Find where the given text appears and provide that cell's center as (X, Y) coordinate. 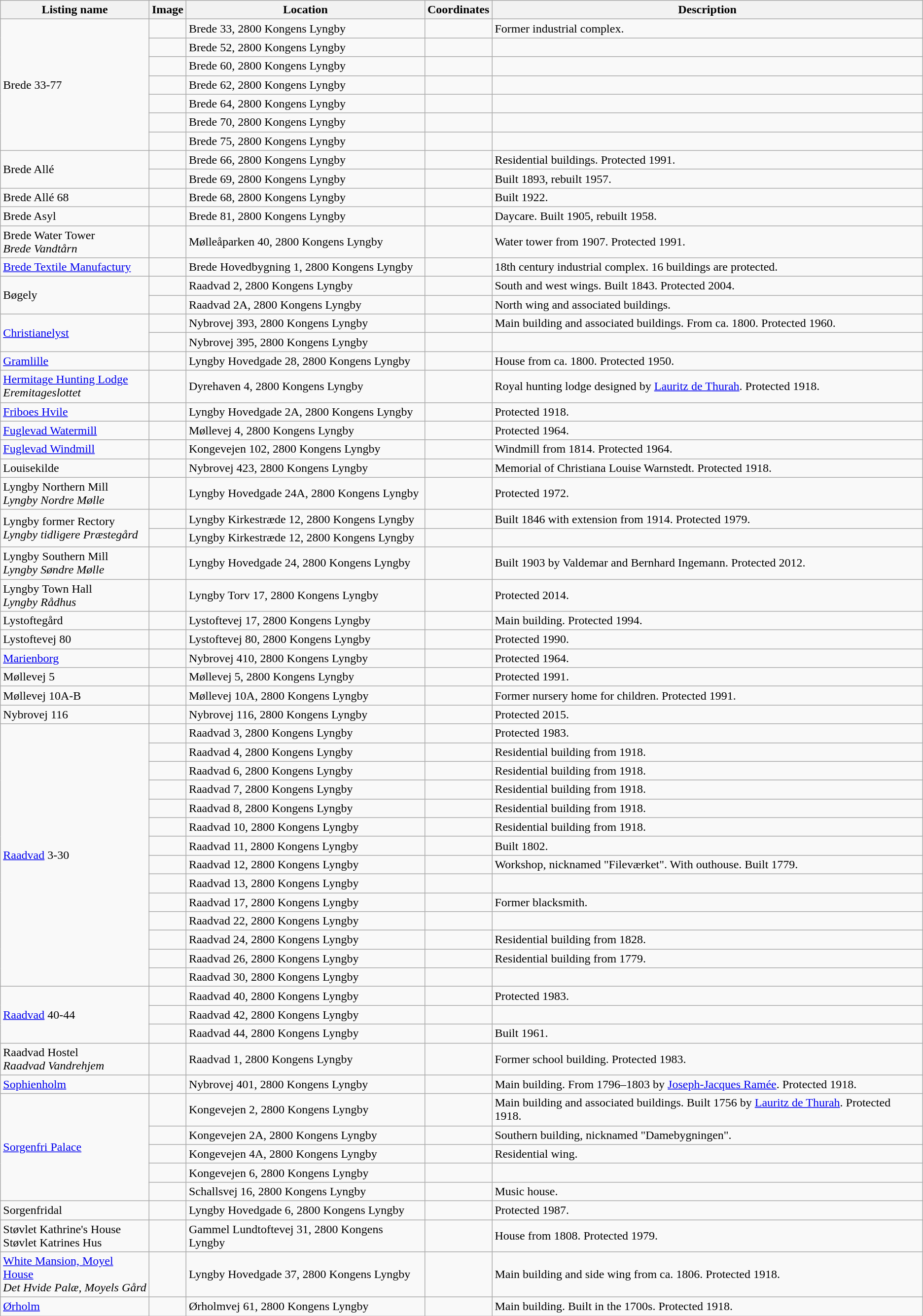
Former nursery home for children. Protected 1991. (707, 696)
Raadvad 4, 2800 Kongens Lyngby (305, 752)
South and west wings. Built 1843. Protected 2004. (707, 286)
House from 1808. Protected 1979. (707, 1236)
Raadvad 6, 2800 Kongens Lyngby (305, 771)
Music house. (707, 1191)
Fuglevad Watermill (75, 430)
Kongevejen 2, 2800 Kongens Lyngby (305, 1109)
Raadvad 3-30 (75, 855)
Kongevejen 4A, 2800 Kongens Lyngby (305, 1154)
Kongevejen 6, 2800 Kongens Lyngby (305, 1173)
Møllevej 4, 2800 Kongens Lyngby (305, 430)
Brede 68, 2800 Kongens Lyngby (305, 197)
Nybrovej 410, 2800 Kongens Lyngby (305, 658)
Raadvad 22, 2800 Kongens Lyngby (305, 921)
Raadvad 1, 2800 Kongens Lyngby (305, 1059)
Lyngby Hovedgade 2A, 2800 Kongens Lyngby (305, 412)
Brede 60, 2800 Kongens Lyngby (305, 66)
Residential buildings. Protected 1991. (707, 160)
Lyngby Torv 17, 2800 Kongens Lyngby (305, 595)
Brede Allé 68 (75, 197)
Main building and associated buildings. From ca. 1800. Protected 1960. (707, 323)
Brede 81, 2800 Kongens Lyngby (305, 216)
Coordinates (458, 10)
Bøgely (75, 295)
Protected 2015. (707, 714)
Lyngby Southern MillLyngby Søndre Mølle (75, 563)
Protected 1918. (707, 412)
Protected 2014. (707, 595)
Sorgenfridal (75, 1210)
Former industrial complex. (707, 29)
Raadvad HostelRaadvad Vandrehjem (75, 1059)
Brede 66, 2800 Kongens Lyngby (305, 160)
White Mansion, Moyel HouseDet Hvide Palæ, Moyels Gård (75, 1275)
Nybrovej 401, 2800 Kongens Lyngby (305, 1084)
Raadvad 2, 2800 Kongens Lyngby (305, 286)
Raadvad 7, 2800 Kongens Lyngby (305, 789)
Brede Allé (75, 169)
Nybrovej 423, 2800 Kongens Lyngby (305, 468)
Main building. Built in the 1700s. Protected 1918. (707, 1307)
Main building. Protected 1994. (707, 621)
Raadvad 40-44 (75, 1015)
Former school building. Protected 1983. (707, 1059)
Brede Water TowerBrede Vandtårn (75, 242)
Raadvad 12, 2800 Kongens Lyngby (305, 864)
Windmill from 1814. Protected 1964. (707, 449)
Brede 62, 2800 Kongens Lyngby (305, 85)
Description (707, 10)
Built 1802. (707, 846)
Southern building, nicknamed "Damebygningen". (707, 1135)
Raadvad 10, 2800 Kongens Lyngby (305, 827)
Brede 64, 2800 Kongens Lyngby (305, 104)
Listing name (75, 10)
Gammel Lundtoftevej 31, 2800 Kongens Lyngby (305, 1236)
Marienborg (75, 658)
House from ca. 1800. Protected 1950. (707, 361)
Møllevej 10A-B (75, 696)
Built 1846 with extension from 1914. Protected 1979. (707, 519)
Christianelyst (75, 333)
Built 1903 by Valdemar and Bernhard Ingemann. Protected 2012. (707, 563)
Daycare. Built 1905, rebuilt 1958. (707, 216)
Raadvad 30, 2800 Kongens Lyngby (305, 977)
Workshop, nicknamed "Fileværket". With outhouse. Built 1779. (707, 864)
Raadvad 44, 2800 Kongens Lyngby (305, 1033)
Protected 1972. (707, 493)
Lystoftevej 80 (75, 640)
Main building and associated buildings. Built 1756 by Lauritz de Thurah. Protected 1918. (707, 1109)
18th century industrial complex. 16 buildings are protected. (707, 267)
Nybrovej 395, 2800 Kongens Lyngby (305, 342)
Lyngby Hovedgade 28, 2800 Kongens Lyngby (305, 361)
Residential building from 1828. (707, 940)
Brede 75, 2800 Kongens Lyngby (305, 141)
Brede 52, 2800 Kongens Lyngby (305, 47)
Water tower from 1907. Protected 1991. (707, 242)
Raadvad 17, 2800 Kongens Lyngby (305, 902)
Hermitage Hunting LodgeEremitageslottet (75, 387)
Ørholmvej 61, 2800 Kongens Lyngby (305, 1307)
Royal hunting lodge designed by Lauritz de Thurah. Protected 1918. (707, 387)
Image (168, 10)
Brede 33-77 (75, 85)
Built 1922. (707, 197)
Louisekilde (75, 468)
Built 1893, rebuilt 1957. (707, 178)
North wing and associated buildings. (707, 305)
Main building and side wing from ca. 1806. Protected 1918. (707, 1275)
Lyngby Town HallLyngby Rådhus (75, 595)
Sorgenfri Palace (75, 1147)
Memorial of Christiana Louise Warnstedt. Protected 1918. (707, 468)
Brede Hovedbygning 1, 2800 Kongens Lyngby (305, 267)
Ørholm (75, 1307)
Nybrovej 116, 2800 Kongens Lyngby (305, 714)
Raadvad 2A, 2800 Kongens Lyngby (305, 305)
Residential wing. (707, 1154)
Brede Textile Manufactury (75, 267)
Fuglevad Windmill (75, 449)
Raadvad 24, 2800 Kongens Lyngby (305, 940)
Møllevej 10A, 2800 Kongens Lyngby (305, 696)
Møllevej 5 (75, 677)
Lyngby Hovedgade 24A, 2800 Kongens Lyngby (305, 493)
Raadvad 26, 2800 Kongens Lyngby (305, 959)
Location (305, 10)
Main building. From 1796–1803 by Joseph-Jacques Ramée. Protected 1918. (707, 1084)
Lyngby Hovedgade 24, 2800 Kongens Lyngby (305, 563)
Lyngby former RectoryLyngby tidligere Præstegård (75, 528)
Lyngby Hovedgade 6, 2800 Kongens Lyngby (305, 1210)
Lyngby Northern MillLyngby Nordre Mølle (75, 493)
Nybrovej 116 (75, 714)
Møllevej 5, 2800 Kongens Lyngby (305, 677)
Built 1961. (707, 1033)
Lyngby Hovedgade 37, 2800 Kongens Lyngby (305, 1275)
Kongevejen 2A, 2800 Kongens Lyngby (305, 1135)
Raadvad 40, 2800 Kongens Lyngby (305, 996)
Gramlille (75, 361)
Friboes Hvile (75, 412)
Schallsvej 16, 2800 Kongens Lyngby (305, 1191)
Lystoftevej 17, 2800 Kongens Lyngby (305, 621)
Former blacksmith. (707, 902)
Brede 69, 2800 Kongens Lyngby (305, 178)
Raadvad 42, 2800 Kongens Lyngby (305, 1015)
Raadvad 8, 2800 Kongens Lyngby (305, 808)
Protected 1991. (707, 677)
Residential building from 1779. (707, 959)
Støvlet Kathrine's HouseStøvlet Katrines Hus (75, 1236)
Dyrehaven 4, 2800 Kongens Lyngby (305, 387)
Kongevejen 102, 2800 Kongens Lyngby (305, 449)
Lystoftegård (75, 621)
Raadvad 3, 2800 Kongens Lyngby (305, 733)
Raadvad 11, 2800 Kongens Lyngby (305, 846)
Sophienholm (75, 1084)
Lystoftevej 80, 2800 Kongens Lyngby (305, 640)
Brede Asyl (75, 216)
Protected 1990. (707, 640)
Brede 33, 2800 Kongens Lyngby (305, 29)
Protected 1987. (707, 1210)
Raadvad 13, 2800 Kongens Lyngby (305, 883)
Brede 70, 2800 Kongens Lyngby (305, 122)
Mølleåparken 40, 2800 Kongens Lyngby (305, 242)
Nybrovej 393, 2800 Kongens Lyngby (305, 323)
